Return the [X, Y] coordinate for the center point of the cell that contains the specified text.  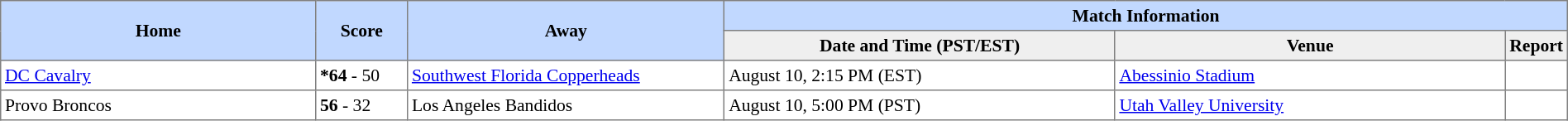
DC Cavalry [159, 75]
56 - 32 [362, 105]
Venue [1310, 46]
Date and Time (PST/EST) [920, 46]
*64 - 50 [362, 75]
Abessinio Stadium [1310, 75]
August 10, 5:00 PM (PST) [920, 105]
Utah Valley University [1310, 105]
Southwest Florida Copperheads [566, 75]
Provo Broncos [159, 105]
Away [566, 31]
Match Information [1146, 16]
Score [362, 31]
Los Angeles Bandidos [566, 105]
Home [159, 31]
August 10, 2:15 PM (EST) [920, 75]
Report [1537, 46]
